Pinpoint the cell where the given text exists, returning its (X, Y) midpoint coordinate. 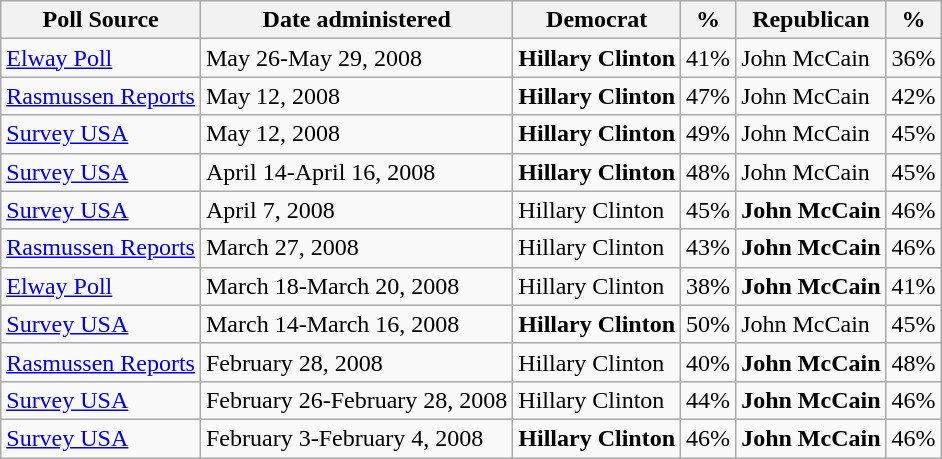
47% (708, 96)
44% (708, 400)
February 3-February 4, 2008 (356, 438)
36% (914, 58)
April 14-April 16, 2008 (356, 172)
50% (708, 324)
Democrat (597, 20)
March 14-March 16, 2008 (356, 324)
Date administered (356, 20)
40% (708, 362)
Poll Source (101, 20)
43% (708, 248)
March 27, 2008 (356, 248)
42% (914, 96)
Republican (811, 20)
March 18-March 20, 2008 (356, 286)
February 28, 2008 (356, 362)
49% (708, 134)
April 7, 2008 (356, 210)
May 26-May 29, 2008 (356, 58)
38% (708, 286)
February 26-February 28, 2008 (356, 400)
